Pinpoint the cell where the given text exists, returning its (X, Y) midpoint coordinate. 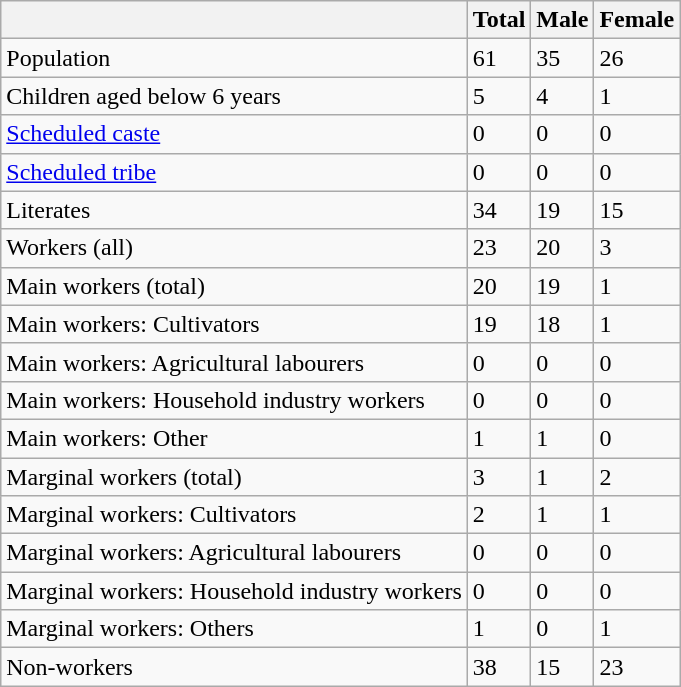
Main workers: Agricultural labourers (234, 362)
Main workers: Household industry workers (234, 400)
Male (562, 20)
Children aged below 6 years (234, 96)
5 (499, 96)
Literates (234, 210)
Marginal workers: Cultivators (234, 515)
34 (499, 210)
Main workers (total) (234, 286)
38 (499, 667)
4 (562, 96)
Marginal workers: Agricultural labourers (234, 553)
35 (562, 58)
Workers (all) (234, 248)
18 (562, 324)
Scheduled tribe (234, 172)
61 (499, 58)
Marginal workers (total) (234, 477)
Non-workers (234, 667)
Marginal workers: Household industry workers (234, 591)
Total (499, 20)
Scheduled caste (234, 134)
Main workers: Cultivators (234, 324)
Population (234, 58)
Female (637, 20)
26 (637, 58)
Main workers: Other (234, 438)
Marginal workers: Others (234, 629)
